Capture the cell that displays the provided text and extract its (x, y) central coordinate. 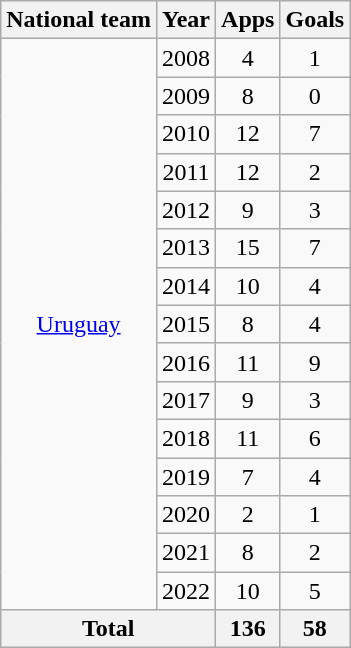
2010 (186, 134)
0 (315, 96)
2016 (186, 362)
Goals (315, 20)
6 (315, 438)
2021 (186, 553)
2009 (186, 96)
Apps (248, 20)
2018 (186, 438)
2017 (186, 400)
Year (186, 20)
2020 (186, 515)
2019 (186, 477)
Uruguay (79, 324)
5 (315, 591)
2013 (186, 248)
15 (248, 248)
2014 (186, 286)
2015 (186, 324)
2022 (186, 591)
National team (79, 20)
136 (248, 629)
Total (108, 629)
2012 (186, 210)
2011 (186, 172)
58 (315, 629)
2008 (186, 58)
